From the cell containing the given text, extract its center point as [X, Y] coordinate. 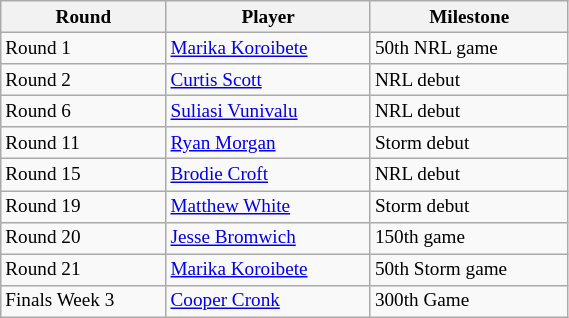
Curtis Scott [268, 80]
Cooper Cronk [268, 301]
300th Game [469, 301]
Round 6 [84, 111]
Ryan Morgan [268, 143]
Suliasi Vunivalu [268, 111]
Round 11 [84, 143]
Finals Week 3 [84, 301]
Matthew White [268, 206]
Round 1 [84, 48]
50th Storm game [469, 270]
Round 15 [84, 175]
Round 2 [84, 80]
Round 20 [84, 238]
Round 21 [84, 270]
Round [84, 17]
Jesse Bromwich [268, 238]
Milestone [469, 17]
50th NRL game [469, 48]
Round 19 [84, 206]
Brodie Croft [268, 175]
Player [268, 17]
150th game [469, 238]
